Return [X, Y] of the center of cell containing provided text 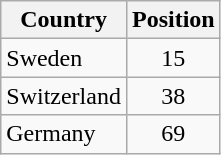
Germany [64, 134]
38 [173, 96]
15 [173, 58]
Switzerland [64, 96]
69 [173, 134]
Country [64, 20]
Position [173, 20]
Sweden [64, 58]
